Scan for the cell matching the given text and deliver its (X, Y) coordinate at center. 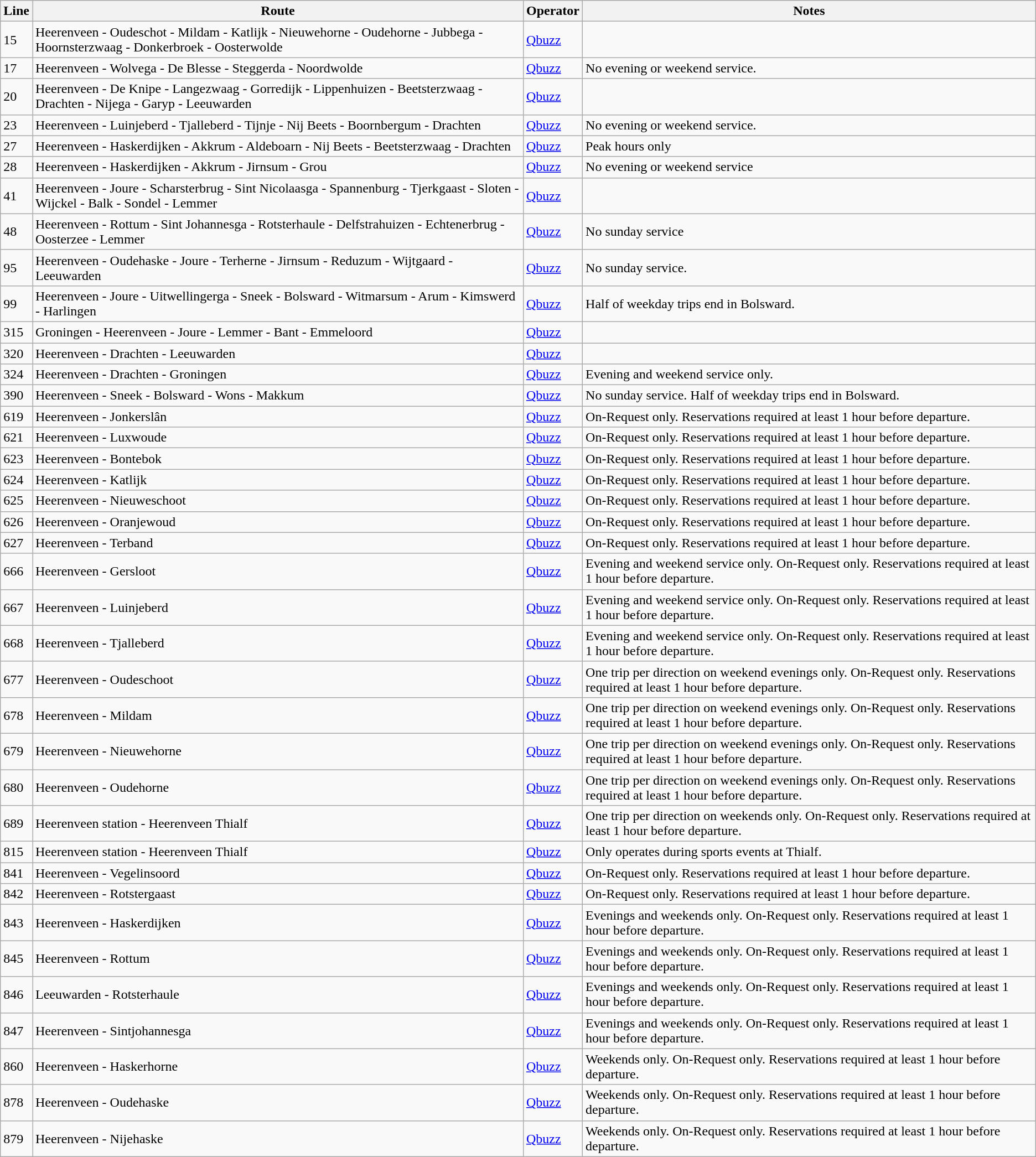
Heerenveen - Rottum - Sint Johannesga - Rotsterhaule - Delfstrahuizen - Echtenerbrug - Oosterzee - Lemmer (278, 231)
626 (17, 522)
Heerenveen - Oudehorne (278, 787)
Heerenveen - Oranjewoud (278, 522)
Heerenveen - Wolvega - De Blesse - Steggerda - Noordwolde (278, 68)
Heerenveen - Nieuweschoot (278, 501)
845 (17, 958)
Heerenveen - Nijehaske (278, 1139)
No sunday service. (809, 268)
677 (17, 679)
668 (17, 643)
95 (17, 268)
27 (17, 146)
Half of weekday trips end in Bolsward. (809, 303)
Heerenveen - Haskerdijken (278, 923)
619 (17, 417)
Heerenveen - Rotstergaast (278, 894)
Evening and weekend service only. (809, 375)
Groningen - Heerenveen - Joure - Lemmer - Bant - Emmeloord (278, 332)
667 (17, 608)
846 (17, 995)
Heerenveen - Tjalleberd (278, 643)
680 (17, 787)
Heerenveen - Sintjohannesga (278, 1030)
Heerenveen - Joure - Scharsterbrug - Sint Nicolaasga - Spannenburg - Tjerkgaast - Sloten - Wijckel - Balk - Sondel - Lemmer (278, 196)
28 (17, 167)
Operator (552, 11)
324 (17, 375)
Leeuwarden - Rotsterhaule (278, 995)
666 (17, 571)
627 (17, 543)
15 (17, 40)
847 (17, 1030)
Heerenveen - Luxwoude (278, 438)
Heerenveen - Drachten - Leeuwarden (278, 354)
Heerenveen - Luinjeberd (278, 608)
Heerenveen - Oudeschoot (278, 679)
48 (17, 231)
41 (17, 196)
One trip per direction on weekends only. On-Request only. Reservations required at least 1 hour before departure. (809, 823)
390 (17, 396)
843 (17, 923)
Heerenveen - Haskerdijken - Akkrum - Aldeboarn - Nij Beets - Beetsterzwaag - Drachten (278, 146)
20 (17, 96)
879 (17, 1139)
860 (17, 1067)
878 (17, 1102)
689 (17, 823)
Heerenveen - Rottum (278, 958)
99 (17, 303)
Peak hours only (809, 146)
623 (17, 459)
Heerenveen - Jonkerslân (278, 417)
Line (17, 11)
624 (17, 480)
23 (17, 125)
Heerenveen - Luinjeberd - Tjalleberd - Tijnje - Nij Beets - Boornbergum - Drachten (278, 125)
679 (17, 751)
No evening or weekend service (809, 167)
315 (17, 332)
Heerenveen - Oudehaske - Joure - Terherne - Jirnsum - Reduzum - Wijtgaard - Leeuwarden (278, 268)
Heerenveen - Gersloot (278, 571)
Only operates during sports events at Thialf. (809, 852)
Heerenveen - Bontebok (278, 459)
Heerenveen - Haskerhorne (278, 1067)
Heerenveen - Oudehaske (278, 1102)
Heerenveen - De Knipe - Langezwaag - Gorredijk - Lippenhuizen - Beetsterzwaag - Drachten - Nijega - Garyp - Leeuwarden (278, 96)
Heerenveen - Sneek - Bolsward - Wons - Makkum (278, 396)
841 (17, 873)
625 (17, 501)
Heerenveen - Drachten - Groningen (278, 375)
Heerenveen - Nieuwehorne (278, 751)
Heerenveen - Haskerdijken - Akkrum - Jirnsum - Grou (278, 167)
842 (17, 894)
Route (278, 11)
Heerenveen - Oudeschot - Mildam - Katlijk - Nieuwehorne - Oudehorne - Jubbega - Hoornsterzwaag - Donkerbroek - Oosterwolde (278, 40)
Notes (809, 11)
Heerenveen - Terband (278, 543)
Heerenveen - Vegelinsoord (278, 873)
320 (17, 354)
No sunday service (809, 231)
815 (17, 852)
Heerenveen - Joure - Uitwellingerga - Sneek - Bolsward - Witmarsum - Arum - Kimswerd - Harlingen (278, 303)
Heerenveen - Mildam (278, 715)
621 (17, 438)
Heerenveen - Katlijk (278, 480)
17 (17, 68)
No sunday service. Half of weekday trips end in Bolsward. (809, 396)
678 (17, 715)
